Determine the [X, Y] coordinate at the center of the cell enclosing the given text.  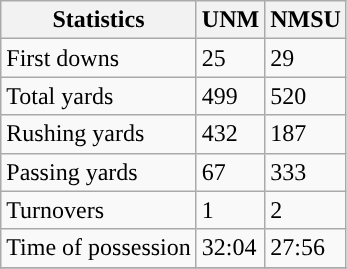
Passing yards [99, 172]
2 [306, 210]
UNM [230, 20]
29 [306, 58]
First downs [99, 58]
Time of possession [99, 248]
Turnovers [99, 210]
67 [230, 172]
NMSU [306, 20]
25 [230, 58]
520 [306, 96]
Total yards [99, 96]
499 [230, 96]
32:04 [230, 248]
333 [306, 172]
187 [306, 134]
27:56 [306, 248]
1 [230, 210]
Statistics [99, 20]
432 [230, 134]
Rushing yards [99, 134]
